Detect which cell encompasses the target text, then output its (X, Y) center coordinate. 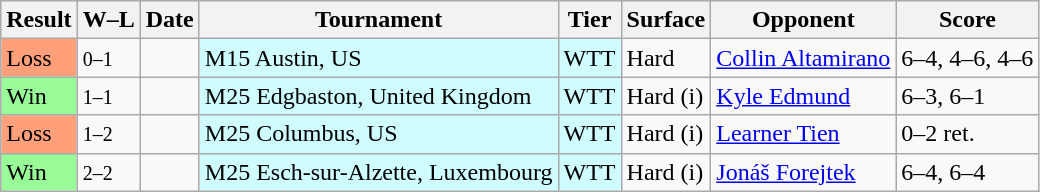
M15 Austin, US (378, 58)
6–3, 6–1 (968, 96)
Score (968, 20)
Jonáš Forejtek (804, 172)
6–4, 6–4 (968, 172)
Collin Altamirano (804, 58)
1–2 (108, 134)
0–2 ret. (968, 134)
Opponent (804, 20)
Result (39, 20)
Kyle Edmund (804, 96)
6–4, 4–6, 4–6 (968, 58)
Tournament (378, 20)
Hard (666, 58)
W–L (108, 20)
Tier (590, 20)
M25 Columbus, US (378, 134)
M25 Esch-sur-Alzette, Luxembourg (378, 172)
M25 Edgbaston, United Kingdom (378, 96)
Date (170, 20)
0–1 (108, 58)
2–2 (108, 172)
Surface (666, 20)
Learner Tien (804, 134)
1–1 (108, 96)
